Return (x, y) of the center of cell containing provided text 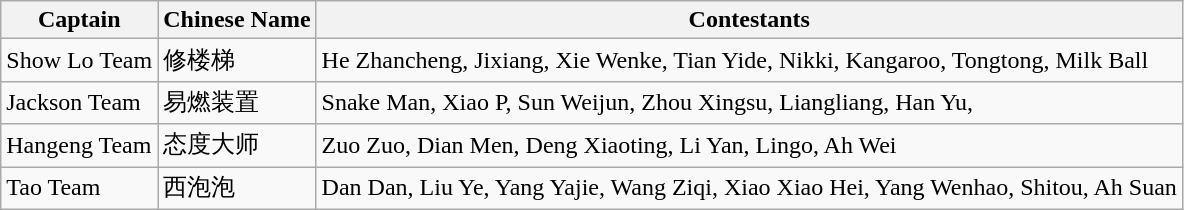
Show Lo Team (80, 60)
易燃装置 (237, 102)
Snake Man, Xiao P, Sun Weijun, Zhou Xingsu, Liangliang, Han Yu, (749, 102)
Tao Team (80, 188)
Jackson Team (80, 102)
Hangeng Team (80, 146)
Zuo Zuo, Dian Men, Deng Xiaoting, Li Yan, Lingo, Ah Wei (749, 146)
态度大师 (237, 146)
Dan Dan, Liu Ye, Yang Yajie, Wang Ziqi, Xiao Xiao Hei, Yang Wenhao, Shitou, Ah Suan (749, 188)
修楼梯 (237, 60)
Chinese Name (237, 20)
Captain (80, 20)
西泡泡 (237, 188)
Contestants (749, 20)
He Zhancheng, Jixiang, Xie Wenke, Tian Yide, Nikki, Kangaroo, Tongtong, Milk Ball (749, 60)
